Scan for the cell matching the given text and deliver its [x, y] coordinate at center. 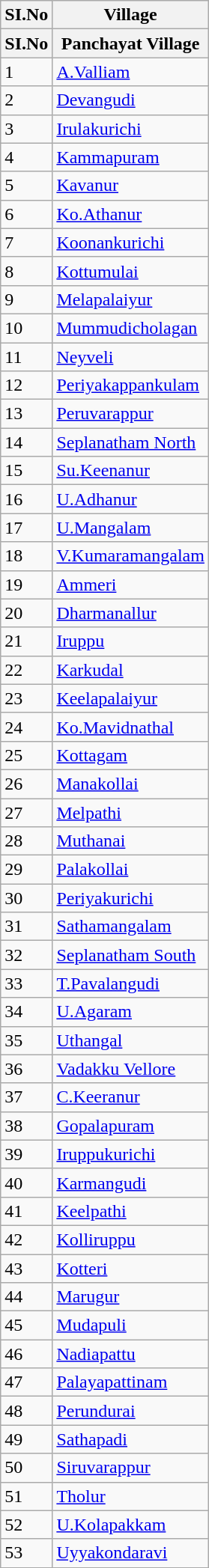
Keelapalaiyur [130, 698]
Vadakku Vellore [130, 1069]
Mummudicholagan [130, 328]
47 [27, 1382]
Kottagam [130, 755]
24 [27, 727]
Devangudi [130, 100]
Marugur [130, 1297]
C.Keeranur [130, 1097]
Manakollai [130, 784]
34 [27, 1012]
Melpathi [130, 812]
Su.Keenanur [130, 471]
42 [27, 1239]
Sathapadi [130, 1439]
Palayapattinam [130, 1382]
Kammapuram [130, 157]
11 [27, 357]
Periyakurichi [130, 898]
Palakollai [130, 870]
10 [27, 328]
33 [27, 983]
44 [27, 1297]
U.Adhanur [130, 499]
Perundurai [130, 1411]
Siruvarappur [130, 1468]
7 [27, 242]
50 [27, 1468]
1 [27, 72]
A.Valliam [130, 72]
53 [27, 1553]
V.Kumaramangalam [130, 556]
Ammeri [130, 585]
36 [27, 1069]
27 [27, 812]
Iruppu [130, 641]
Kottumulai [130, 271]
T.Pavalangudi [130, 983]
25 [27, 755]
28 [27, 841]
Ko.Athanur [130, 214]
U.Kolapakkam [130, 1525]
9 [27, 299]
U.Mangalam [130, 528]
5 [27, 186]
Neyveli [130, 357]
8 [27, 271]
46 [27, 1354]
22 [27, 670]
Village [130, 15]
32 [27, 955]
26 [27, 784]
29 [27, 870]
Periyakappankulam [130, 385]
43 [27, 1269]
19 [27, 585]
Peruvarappur [130, 414]
Nadiapattu [130, 1354]
38 [27, 1126]
Keelpathi [130, 1211]
41 [27, 1211]
4 [27, 157]
6 [27, 214]
Uyyakondaravi [130, 1553]
Gopalapuram [130, 1126]
Sathamangalam [130, 927]
Seplanatham South [130, 955]
52 [27, 1525]
15 [27, 471]
31 [27, 927]
49 [27, 1439]
Tholur [130, 1496]
Kotteri [130, 1269]
30 [27, 898]
17 [27, 528]
Uthangal [130, 1040]
48 [27, 1411]
40 [27, 1183]
Dharmanallur [130, 613]
18 [27, 556]
3 [27, 129]
20 [27, 613]
Melapalaiyur [130, 299]
51 [27, 1496]
12 [27, 385]
Karmangudi [130, 1183]
35 [27, 1040]
Ko.Mavidnathal [130, 727]
37 [27, 1097]
Seplanatham North [130, 442]
Panchayat Village [130, 43]
Irulakurichi [130, 129]
Mudapuli [130, 1326]
U.Agaram [130, 1012]
Iruppukurichi [130, 1154]
21 [27, 641]
Muthanai [130, 841]
23 [27, 698]
16 [27, 499]
Karkudal [130, 670]
14 [27, 442]
2 [27, 100]
13 [27, 414]
Koonankurichi [130, 242]
Kavanur [130, 186]
Kolliruppu [130, 1239]
39 [27, 1154]
45 [27, 1326]
